Scan for the cell matching the given text and deliver its (x, y) coordinate at center. 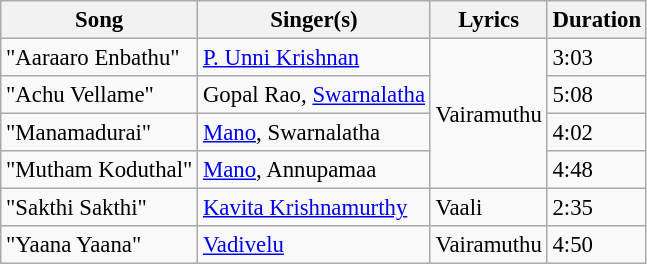
5:08 (596, 95)
"Mutham Koduthal" (100, 170)
Vadivelu (314, 245)
"Achu Vellame" (100, 95)
2:35 (596, 208)
Song (100, 20)
3:03 (596, 58)
"Aaraaro Enbathu" (100, 58)
Kavita Krishnamurthy (314, 208)
4:50 (596, 245)
4:48 (596, 170)
"Manamadurai" (100, 133)
Vaali (488, 208)
Mano, Annupamaa (314, 170)
Gopal Rao, Swarnalatha (314, 95)
4:02 (596, 133)
Duration (596, 20)
"Sakthi Sakthi" (100, 208)
Mano, Swarnalatha (314, 133)
Lyrics (488, 20)
Singer(s) (314, 20)
P. Unni Krishnan (314, 58)
"Yaana Yaana" (100, 245)
